Locate the cell with the specified text and output its [X, Y] center coordinate. 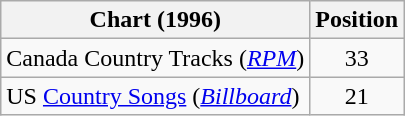
Canada Country Tracks (RPM) [156, 58]
33 [357, 58]
Position [357, 20]
US Country Songs (Billboard) [156, 96]
Chart (1996) [156, 20]
21 [357, 96]
